Determine the (X, Y) coordinate at the center of the cell enclosing the given text.  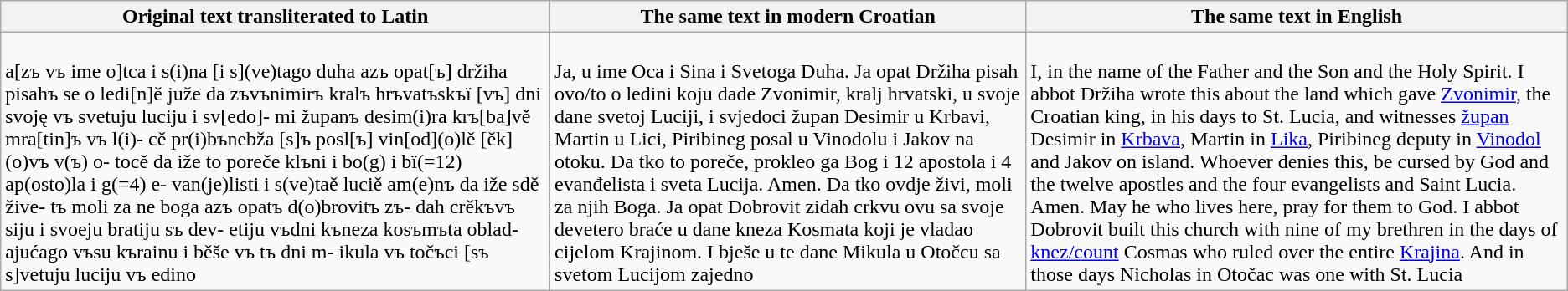
The same text in English (1297, 17)
Original text transliterated to Latin (276, 17)
The same text in modern Croatian (788, 17)
